Identify which cell holds the provided text, then report its (X, Y) central coordinate. 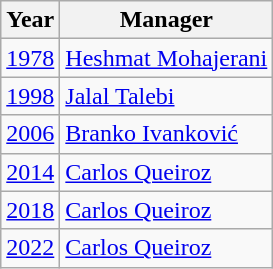
Manager (166, 20)
2018 (30, 210)
2006 (30, 134)
Branko Ivanković (166, 134)
Year (30, 20)
1998 (30, 96)
2014 (30, 172)
Jalal Talebi (166, 96)
2022 (30, 248)
1978 (30, 58)
Heshmat Mohajerani (166, 58)
